Return the [x, y] coordinate for the center point of the cell that contains the specified text.  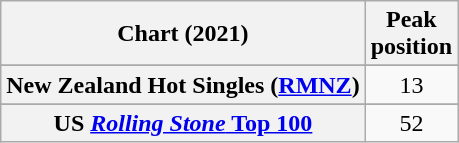
13 [411, 85]
US Rolling Stone Top 100 [183, 123]
52 [411, 123]
Peakposition [411, 34]
Chart (2021) [183, 34]
New Zealand Hot Singles (RMNZ) [183, 85]
